Search for the cell housing the specified text and yield its [x, y] center coordinate. 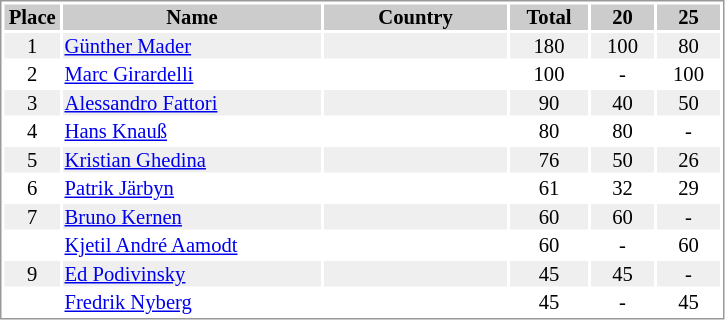
90 [549, 103]
5 [32, 160]
Fredrik Nyberg [192, 303]
1 [32, 46]
32 [622, 189]
Kjetil André Aamodt [192, 245]
Country [416, 17]
Bruno Kernen [192, 217]
Alessandro Fattori [192, 103]
Patrik Järbyn [192, 189]
3 [32, 103]
4 [32, 131]
Günther Mader [192, 46]
25 [688, 17]
40 [622, 103]
61 [549, 189]
26 [688, 160]
Marc Girardelli [192, 75]
9 [32, 274]
Kristian Ghedina [192, 160]
Total [549, 17]
20 [622, 17]
Ed Podivinsky [192, 274]
76 [549, 160]
29 [688, 189]
Place [32, 17]
7 [32, 217]
Name [192, 17]
180 [549, 46]
2 [32, 75]
6 [32, 189]
Hans Knauß [192, 131]
